Identify which cell holds the provided text, then report its [x, y] central coordinate. 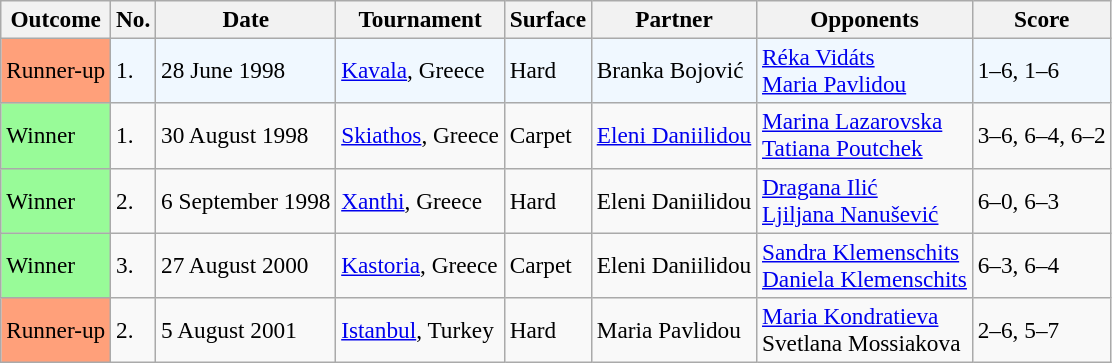
Maria Kondratieva Svetlana Mossiakova [865, 330]
27 August 2000 [246, 264]
Tournament [420, 19]
5 August 2001 [246, 330]
6–3, 6–4 [1042, 264]
Score [1042, 19]
Outcome [56, 19]
3. [134, 264]
Skiathos, Greece [420, 136]
Marina Lazarovska Tatiana Poutchek [865, 136]
2–6, 5–7 [1042, 330]
Kastoria, Greece [420, 264]
Sandra Klemenschits Daniela Klemenschits [865, 264]
Kavala, Greece [420, 70]
Istanbul, Turkey [420, 330]
Xanthi, Greece [420, 200]
Dragana Ilić Ljiljana Nanušević [865, 200]
Branka Bojović [674, 70]
30 August 1998 [246, 136]
28 June 1998 [246, 70]
Réka Vidáts Maria Pavlidou [865, 70]
3–6, 6–4, 6–2 [1042, 136]
6 September 1998 [246, 200]
1–6, 1–6 [1042, 70]
Date [246, 19]
Surface [548, 19]
6–0, 6–3 [1042, 200]
No. [134, 19]
Maria Pavlidou [674, 330]
Opponents [865, 19]
Partner [674, 19]
